Detect which cell encompasses the target text, then output its [x, y] center coordinate. 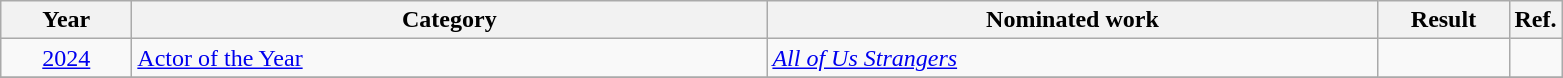
Ref. [1536, 20]
Result [1444, 20]
Category [450, 20]
Actor of the Year [450, 58]
All of Us Strangers [1072, 58]
Nominated work [1072, 20]
2024 [66, 58]
Year [66, 20]
